Extract the (X, Y) coordinate from the center of the cell holding the provided text.  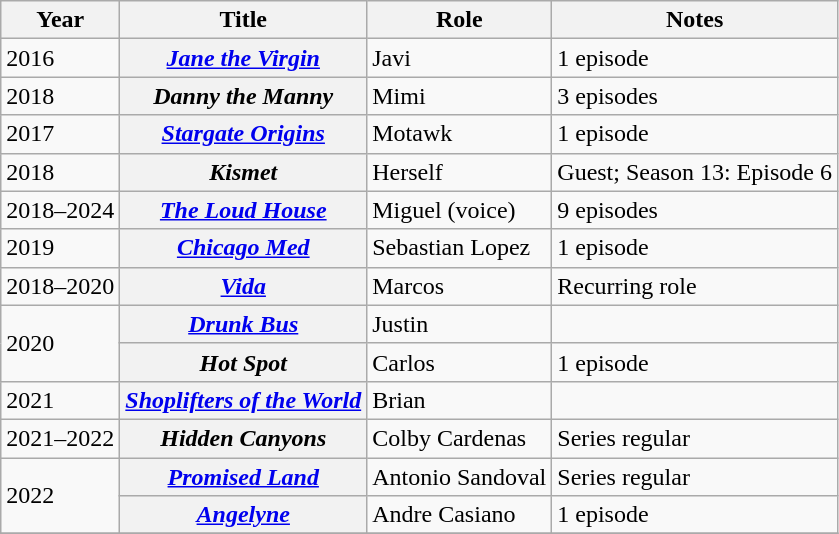
Vida (244, 286)
2018–2024 (60, 210)
Sebastian Lopez (460, 248)
3 episodes (695, 96)
Year (60, 20)
Angelyne (244, 515)
Chicago Med (244, 248)
2021 (60, 400)
Role (460, 20)
Guest; Season 13: Episode 6 (695, 172)
Brian (460, 400)
2020 (60, 343)
2016 (60, 58)
Recurring role (695, 286)
Justin (460, 324)
Motawk (460, 134)
Antonio Sandoval (460, 477)
2019 (60, 248)
2017 (60, 134)
2021–2022 (60, 438)
Mimi (460, 96)
Promised Land (244, 477)
Stargate Origins (244, 134)
Andre Casiano (460, 515)
Hidden Canyons (244, 438)
2018–2020 (60, 286)
Hot Spot (244, 362)
Carlos (460, 362)
Notes (695, 20)
Herself (460, 172)
Title (244, 20)
Miguel (voice) (460, 210)
Kismet (244, 172)
Javi (460, 58)
Colby Cardenas (460, 438)
Danny the Manny (244, 96)
Drunk Bus (244, 324)
The Loud House (244, 210)
2022 (60, 496)
9 episodes (695, 210)
Marcos (460, 286)
Shoplifters of the World (244, 400)
Jane the Virgin (244, 58)
